Locate the cell with the specified text and output its [x, y] center coordinate. 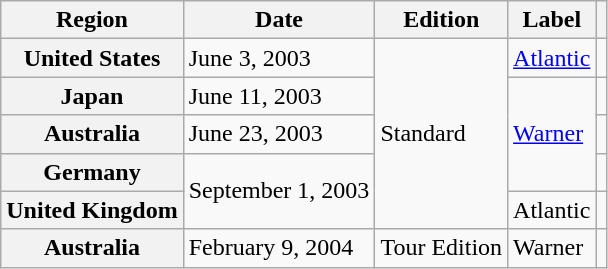
Date [279, 20]
Tour Edition [442, 248]
Region [92, 20]
Standard [442, 134]
June 23, 2003 [279, 134]
Germany [92, 172]
Edition [442, 20]
February 9, 2004 [279, 248]
United Kingdom [92, 210]
September 1, 2003 [279, 191]
June 11, 2003 [279, 96]
June 3, 2003 [279, 58]
Japan [92, 96]
Label [552, 20]
United States [92, 58]
